Determine the (X, Y) coordinate at the center of the cell enclosing the given text.  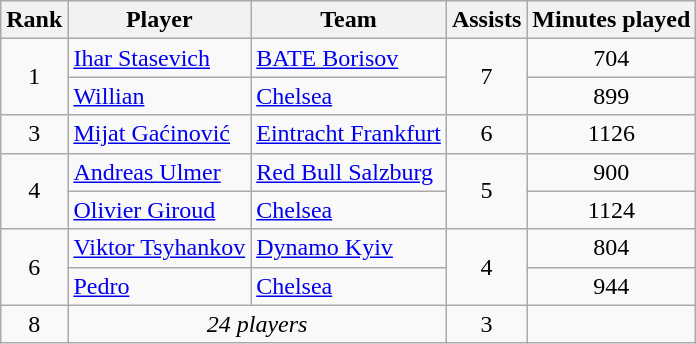
1126 (612, 134)
1124 (612, 210)
Minutes played (612, 20)
Rank (34, 20)
Ihar Stasevich (160, 58)
BATE Borisov (349, 58)
5 (486, 191)
899 (612, 96)
8 (34, 324)
Eintracht Frankfurt (349, 134)
Dynamo Kyiv (349, 248)
944 (612, 286)
900 (612, 172)
Andreas Ulmer (160, 172)
Assists (486, 20)
Olivier Giroud (160, 210)
804 (612, 248)
24 players (258, 324)
Player (160, 20)
Willian (160, 96)
Mijat Gaćinović (160, 134)
Pedro (160, 286)
7 (486, 77)
704 (612, 58)
Red Bull Salzburg (349, 172)
Viktor Tsyhankov (160, 248)
Team (349, 20)
1 (34, 77)
